Provide the [x, y] coordinate of the cell's center where the given text is located.  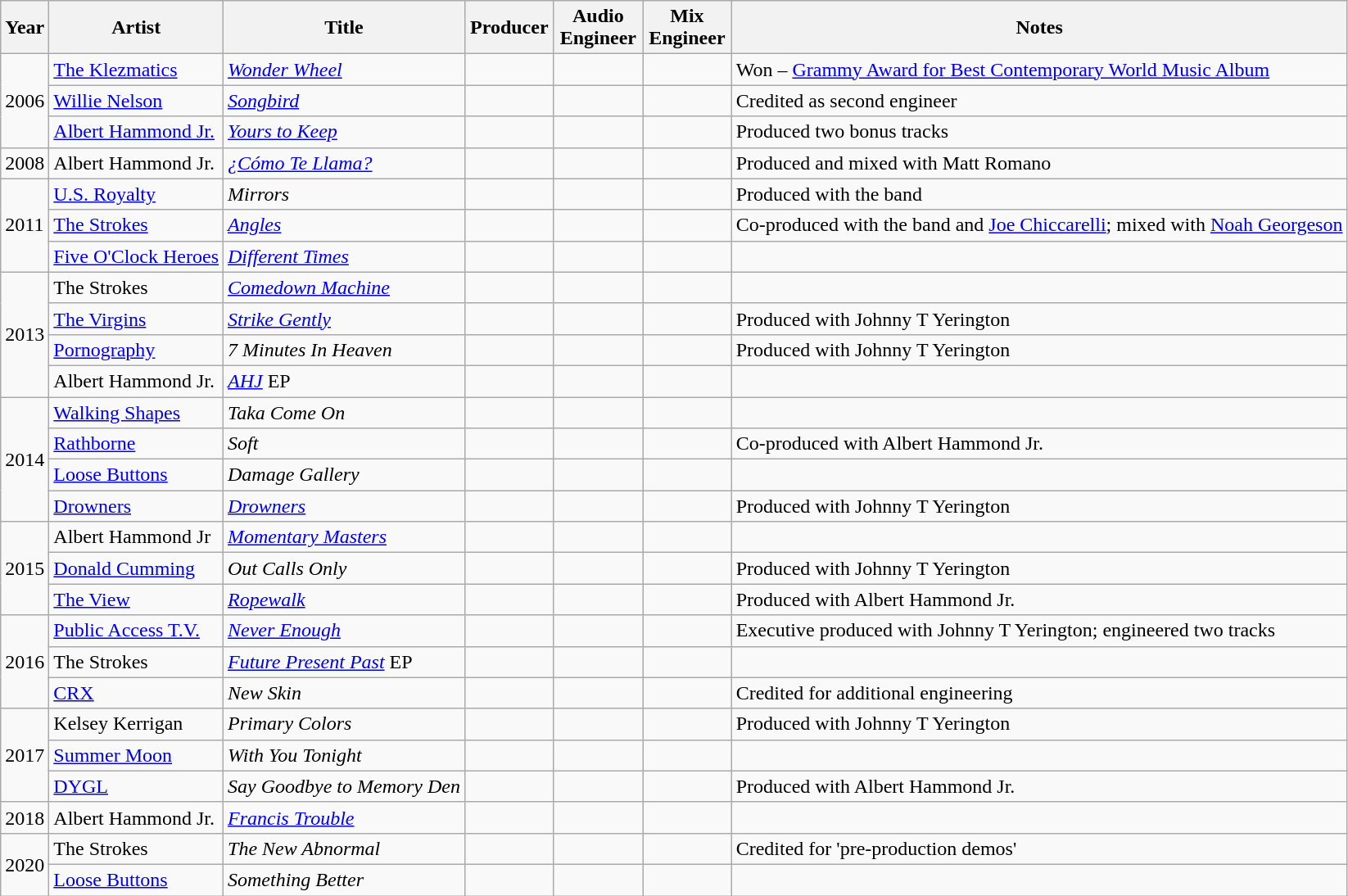
Strike Gently [344, 319]
New Skin [344, 693]
Produced with the band [1039, 194]
Primary Colors [344, 724]
Credited for 'pre-production demos' [1039, 848]
The Virgins [136, 319]
2018 [25, 817]
Producer [509, 28]
Wonder Wheel [344, 70]
Credited as second engineer [1039, 101]
Kelsey Kerrigan [136, 724]
¿Cómo Te Llama? [344, 163]
2014 [25, 459]
Notes [1039, 28]
Taka Come On [344, 412]
Never Enough [344, 631]
Yours to Keep [344, 132]
With You Tonight [344, 755]
Mix Engineer [688, 28]
Pornography [136, 350]
Momentary Masters [344, 537]
Year [25, 28]
Say Goodbye to Memory Den [344, 786]
AHJ EP [344, 381]
Out Calls Only [344, 568]
Executive produced with Johnny T Yerington; engineered two tracks [1039, 631]
2015 [25, 568]
Soft [344, 444]
Albert Hammond Jr [136, 537]
Angles [344, 225]
Francis Trouble [344, 817]
The Klezmatics [136, 70]
Rathborne [136, 444]
2013 [25, 334]
Summer Moon [136, 755]
The View [136, 600]
Artist [136, 28]
Produced and mixed with Matt Romano [1039, 163]
Five O'Clock Heroes [136, 256]
CRX [136, 693]
Walking Shapes [136, 412]
Comedown Machine [344, 287]
Credited for additional engineering [1039, 693]
Songbird [344, 101]
2016 [25, 662]
2017 [25, 755]
U.S. Royalty [136, 194]
Donald Cumming [136, 568]
Different Times [344, 256]
Ropewalk [344, 600]
2011 [25, 225]
Title [344, 28]
Audio Engineer [598, 28]
7 Minutes In Heaven [344, 350]
Won – Grammy Award for Best Contemporary World Music Album [1039, 70]
Co-produced with Albert Hammond Jr. [1039, 444]
Mirrors [344, 194]
2020 [25, 864]
Willie Nelson [136, 101]
Damage Gallery [344, 475]
Produced two bonus tracks [1039, 132]
2008 [25, 163]
Co-produced with the band and Joe Chiccarelli; mixed with Noah Georgeson [1039, 225]
The New Abnormal [344, 848]
Public Access T.V. [136, 631]
DYGL [136, 786]
Future Present Past EP [344, 662]
2006 [25, 101]
Something Better [344, 880]
